From the cell containing the given text, extract its center point as (x, y) coordinate. 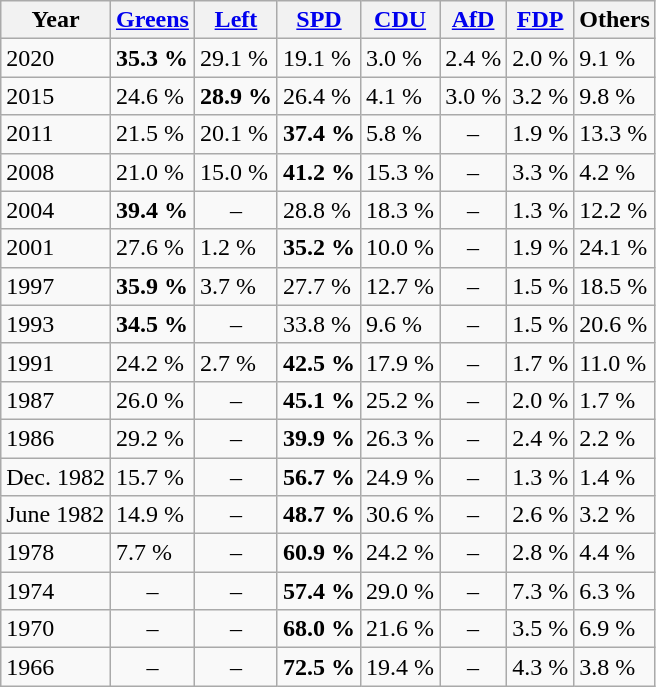
24.1 % (615, 248)
1987 (56, 400)
72.5 % (318, 667)
1974 (56, 591)
1991 (56, 362)
20.1 % (236, 134)
26.3 % (400, 438)
1978 (56, 553)
4.4 % (615, 553)
14.9 % (152, 515)
6.9 % (615, 629)
2015 (56, 96)
2001 (56, 248)
5.8 % (400, 134)
68.0 % (318, 629)
28.9 % (236, 96)
Dec. 1982 (56, 477)
48.7 % (318, 515)
20.6 % (615, 324)
1.4 % (615, 477)
10.0 % (400, 248)
1.2 % (236, 248)
AfD (474, 20)
2.6 % (540, 515)
42.5 % (318, 362)
9.6 % (400, 324)
19.1 % (318, 58)
24.6 % (152, 96)
18.5 % (615, 286)
9.1 % (615, 58)
11.0 % (615, 362)
1986 (56, 438)
15.3 % (400, 172)
2.2 % (615, 438)
4.1 % (400, 96)
2020 (56, 58)
Greens (152, 20)
3.5 % (540, 629)
6.3 % (615, 591)
34.5 % (152, 324)
17.9 % (400, 362)
19.4 % (400, 667)
1970 (56, 629)
24.9 % (400, 477)
57.4 % (318, 591)
SPD (318, 20)
2.7 % (236, 362)
26.0 % (152, 400)
21.6 % (400, 629)
CDU (400, 20)
13.3 % (615, 134)
29.0 % (400, 591)
3.7 % (236, 286)
1966 (56, 667)
9.8 % (615, 96)
Left (236, 20)
56.7 % (318, 477)
15.0 % (236, 172)
29.1 % (236, 58)
1993 (56, 324)
7.3 % (540, 591)
2004 (56, 210)
35.3 % (152, 58)
35.9 % (152, 286)
21.5 % (152, 134)
3.8 % (615, 667)
60.9 % (318, 553)
35.2 % (318, 248)
37.4 % (318, 134)
2011 (56, 134)
28.8 % (318, 210)
1997 (56, 286)
30.6 % (400, 515)
21.0 % (152, 172)
Year (56, 20)
7.7 % (152, 553)
2008 (56, 172)
25.2 % (400, 400)
41.2 % (318, 172)
33.8 % (318, 324)
27.7 % (318, 286)
39.4 % (152, 210)
12.7 % (400, 286)
Others (615, 20)
12.2 % (615, 210)
15.7 % (152, 477)
4.2 % (615, 172)
3.3 % (540, 172)
June 1982 (56, 515)
2.8 % (540, 553)
29.2 % (152, 438)
4.3 % (540, 667)
26.4 % (318, 96)
27.6 % (152, 248)
FDP (540, 20)
18.3 % (400, 210)
39.9 % (318, 438)
45.1 % (318, 400)
